Pinpoint the cell where the given text exists, returning its (X, Y) midpoint coordinate. 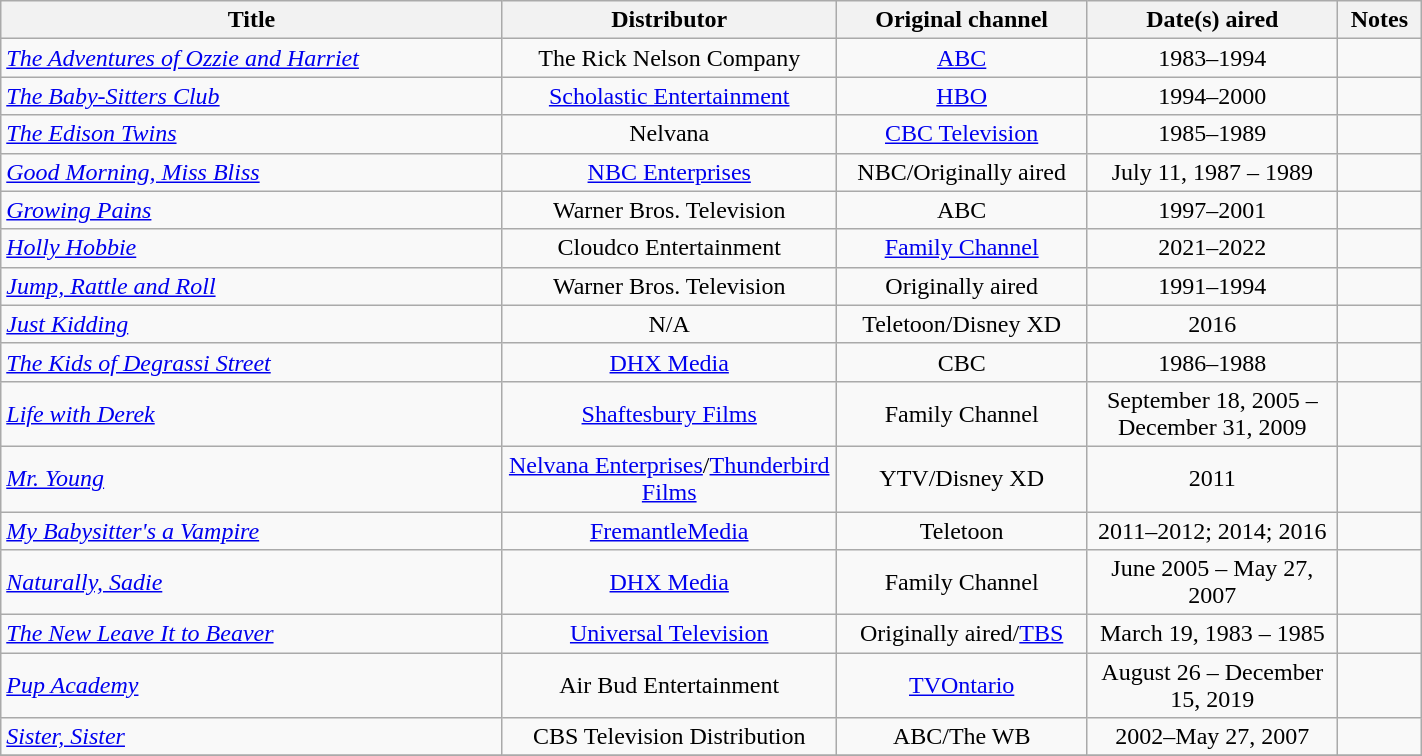
August 26 – December 15, 2019 (1212, 686)
Universal Television (669, 634)
1983–1994 (1212, 58)
TVOntario (962, 686)
Pup Academy (252, 686)
Title (252, 20)
FremantleMedia (669, 531)
The Rick Nelson Company (669, 58)
CBS Television Distribution (669, 737)
Teletoon/Disney XD (962, 324)
CBC Television (962, 134)
My Babysitter's a Vampire (252, 531)
September 18, 2005 – December 31, 2009 (1212, 414)
1985–1989 (1212, 134)
The Adventures of Ozzie and Harriet (252, 58)
Original channel (962, 20)
NBC/Originally aired (962, 172)
CBC (962, 362)
The Kids of Degrassi Street (252, 362)
Shaftesbury Films (669, 414)
Originally aired/TBS (962, 634)
Notes (1380, 20)
Just Kidding (252, 324)
Good Morning, Miss Bliss (252, 172)
Air Bud Entertainment (669, 686)
Originally aired (962, 286)
Distributor (669, 20)
Mr. Young (252, 478)
The New Leave It to Beaver (252, 634)
June 2005 – May 27, 2007 (1212, 582)
The Edison Twins (252, 134)
NBC Enterprises (669, 172)
Nelvana Enterprises/Thunderbird Films (669, 478)
1986–1988 (1212, 362)
The Baby-Sitters Club (252, 96)
N/A (669, 324)
Scholastic Entertainment (669, 96)
Cloudco Entertainment (669, 248)
Naturally, Sadie (252, 582)
2011 (1212, 478)
Growing Pains (252, 210)
Nelvana (669, 134)
2002–May 27, 2007 (1212, 737)
Life with Derek (252, 414)
2016 (1212, 324)
Holly Hobbie (252, 248)
March 19, 1983 – 1985 (1212, 634)
Teletoon (962, 531)
Sister, Sister (252, 737)
1991–1994 (1212, 286)
2011–2012; 2014; 2016 (1212, 531)
2021–2022 (1212, 248)
1997–2001 (1212, 210)
YTV/Disney XD (962, 478)
July 11, 1987 – 1989 (1212, 172)
Date(s) aired (1212, 20)
HBO (962, 96)
Jump, Rattle and Roll (252, 286)
1994–2000 (1212, 96)
ABC/The WB (962, 737)
